Search for the cell housing the specified text and yield its [x, y] center coordinate. 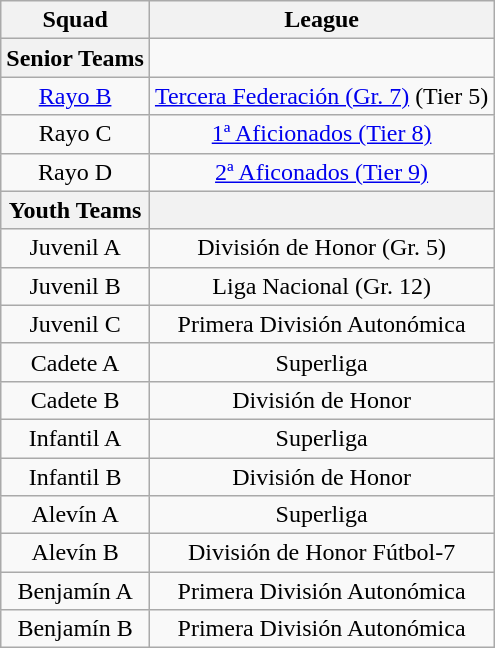
Juvenil A [76, 248]
División de Honor Fútbol-7 [321, 553]
Alevín B [76, 553]
Squad [76, 20]
Liga Nacional (Gr. 12) [321, 286]
Benjamín B [76, 629]
2ª Aficonados (Tier 9) [321, 172]
Tercera Federación (Gr. 7) (Tier 5) [321, 96]
Juvenil C [76, 324]
División de Honor (Gr. 5) [321, 248]
Alevín A [76, 515]
Juvenil B [76, 286]
Cadete A [76, 362]
1ª Aficionados (Tier 8) [321, 134]
Infantil B [76, 477]
Cadete B [76, 400]
Rayo B [76, 96]
Infantil A [76, 438]
Benjamín A [76, 591]
Rayo D [76, 172]
Senior Teams [76, 58]
Rayo C [76, 134]
Youth Teams [76, 210]
League [321, 20]
